Identify which cell holds the provided text, then report its [x, y] central coordinate. 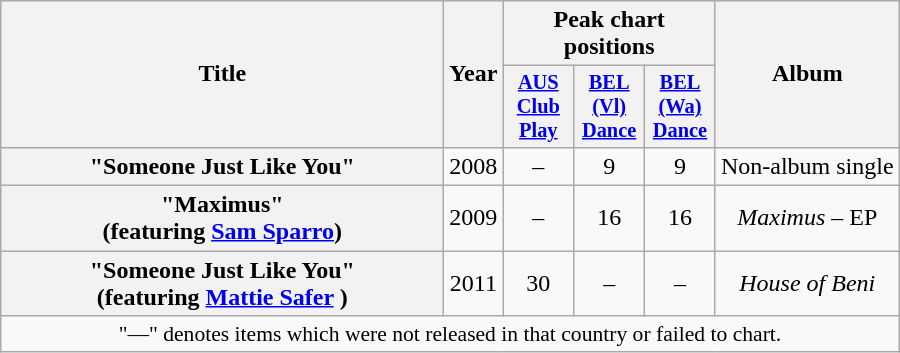
Peak chart positions [610, 34]
AUSClubPlay [538, 107]
House of Beni [807, 284]
"—" denotes items which were not released in that country or failed to chart. [450, 334]
Year [474, 74]
2009 [474, 218]
"Someone Just Like You" [222, 166]
30 [538, 284]
2008 [474, 166]
Maximus – EP [807, 218]
BEL(Wa)Dance [680, 107]
Non-album single [807, 166]
Album [807, 74]
BEL(Vl)Dance [610, 107]
"Maximus" (featuring Sam Sparro) [222, 218]
Title [222, 74]
2011 [474, 284]
"Someone Just Like You" (featuring Mattie Safer ) [222, 284]
